Detect which cell encompasses the target text, then output its (x, y) center coordinate. 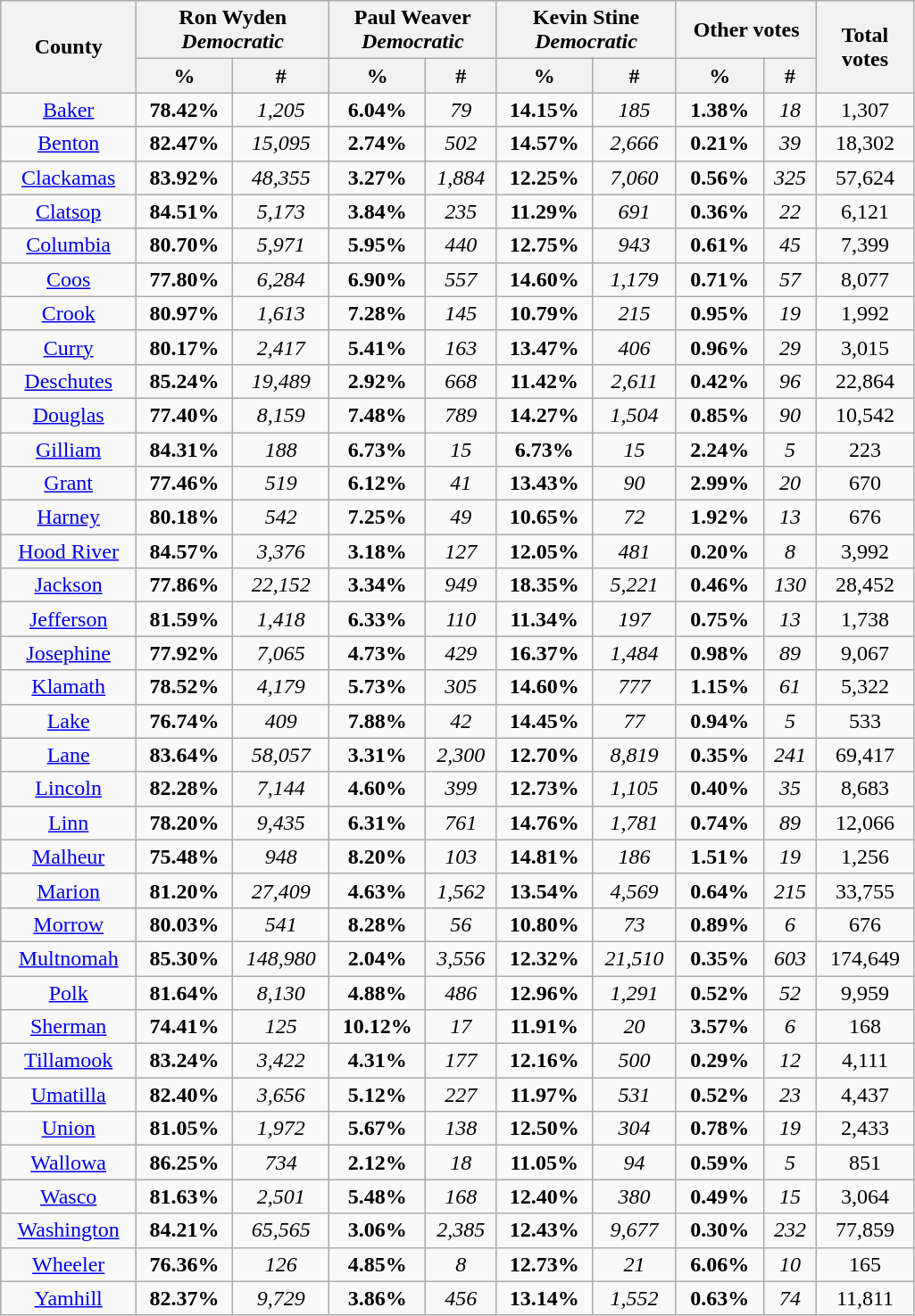
10.65% (545, 517)
1,179 (634, 279)
5.67% (378, 1129)
5,173 (281, 211)
Grant (69, 484)
Clackamas (69, 178)
456 (461, 1298)
45 (790, 245)
6.90% (378, 279)
440 (461, 245)
78.52% (185, 687)
80.97% (185, 313)
3.18% (378, 551)
Ron WydenDemocratic (233, 30)
4.88% (378, 993)
5.12% (378, 1095)
74.41% (185, 1027)
304 (634, 1129)
7.25% (378, 517)
4,569 (634, 890)
9,067 (865, 653)
2.04% (378, 958)
0.42% (720, 381)
8,819 (634, 755)
4,179 (281, 687)
74 (790, 1298)
241 (790, 755)
10.12% (378, 1027)
83.64% (185, 755)
0.75% (720, 619)
11,811 (865, 1298)
80.70% (185, 245)
Malheur (69, 857)
Other votes (746, 30)
Lake (69, 721)
48,355 (281, 178)
3,992 (865, 551)
12.50% (545, 1129)
Totalvotes (865, 46)
Klamath (69, 687)
18,302 (865, 144)
0.29% (720, 1061)
0.21% (720, 144)
33,755 (865, 890)
4.85% (378, 1264)
5,971 (281, 245)
12.16% (545, 1061)
76.74% (185, 721)
77.86% (185, 585)
227 (461, 1095)
12.75% (545, 245)
1,484 (634, 653)
5.73% (378, 687)
4,437 (865, 1095)
3.84% (378, 211)
1,884 (461, 178)
0.59% (720, 1163)
481 (634, 551)
8.28% (378, 924)
6.12% (378, 484)
0.56% (720, 178)
145 (461, 313)
81.05% (185, 1129)
6.33% (378, 619)
851 (865, 1163)
4.73% (378, 653)
1.38% (720, 110)
110 (461, 619)
3.06% (378, 1230)
78.42% (185, 110)
81.64% (185, 993)
Wasco (69, 1196)
77.46% (185, 484)
1.51% (720, 857)
Tillamook (69, 1061)
531 (634, 1095)
0.95% (720, 313)
14.45% (545, 721)
82.28% (185, 789)
6,284 (281, 279)
0.61% (720, 245)
0.36% (720, 211)
12.40% (545, 1196)
127 (461, 551)
103 (461, 857)
13.47% (545, 347)
18.35% (545, 585)
3.57% (720, 1027)
35 (790, 789)
82.37% (185, 1298)
86.25% (185, 1163)
2.24% (720, 449)
80.03% (185, 924)
197 (634, 619)
19,489 (281, 381)
81.20% (185, 890)
72 (634, 517)
163 (461, 347)
8,683 (865, 789)
0.74% (720, 823)
8,077 (865, 279)
Douglas (69, 415)
69,417 (865, 755)
948 (281, 857)
519 (281, 484)
Benton (69, 144)
75.48% (185, 857)
2,417 (281, 347)
0.64% (720, 890)
Crook (69, 313)
10,542 (865, 415)
49 (461, 517)
12 (790, 1061)
541 (281, 924)
1,256 (865, 857)
Linn (69, 823)
Wallowa (69, 1163)
7.28% (378, 313)
3,656 (281, 1095)
12.32% (545, 958)
9,959 (865, 993)
1,418 (281, 619)
2,300 (461, 755)
949 (461, 585)
165 (865, 1264)
13.14% (545, 1298)
8,159 (281, 415)
6.06% (720, 1264)
22,152 (281, 585)
8.20% (378, 857)
1,562 (461, 890)
11.29% (545, 211)
14.27% (545, 415)
17 (461, 1027)
943 (634, 245)
77,859 (865, 1230)
4.31% (378, 1061)
7.88% (378, 721)
761 (461, 823)
21,510 (634, 958)
0.40% (720, 789)
3,015 (865, 347)
84.57% (185, 551)
Polk (69, 993)
84.21% (185, 1230)
3.34% (378, 585)
2.99% (720, 484)
14.15% (545, 110)
1,504 (634, 415)
12.96% (545, 993)
14.76% (545, 823)
235 (461, 211)
77.92% (185, 653)
Multnomah (69, 958)
1,552 (634, 1298)
76.36% (185, 1264)
85.30% (185, 958)
Jackson (69, 585)
12.70% (545, 755)
80.17% (185, 347)
Washington (69, 1230)
County (69, 46)
96 (790, 381)
409 (281, 721)
81.63% (185, 1196)
5.48% (378, 1196)
1,992 (865, 313)
130 (790, 585)
58,057 (281, 755)
399 (461, 789)
Harney (69, 517)
5,322 (865, 687)
186 (634, 857)
84.31% (185, 449)
57,624 (865, 178)
4,111 (865, 1061)
0.49% (720, 1196)
15,095 (281, 144)
13.54% (545, 890)
Hood River (69, 551)
82.47% (185, 144)
5.95% (378, 245)
6,121 (865, 211)
1,205 (281, 110)
85.24% (185, 381)
14.57% (545, 144)
12.05% (545, 551)
6.04% (378, 110)
7,399 (865, 245)
11.42% (545, 381)
3.31% (378, 755)
1,105 (634, 789)
Paul WeaverDemocratic (412, 30)
2,611 (634, 381)
84.51% (185, 211)
5,221 (634, 585)
Curry (69, 347)
61 (790, 687)
777 (634, 687)
10.79% (545, 313)
12.25% (545, 178)
4.63% (378, 890)
14.81% (545, 857)
533 (865, 721)
42 (461, 721)
325 (790, 178)
11.34% (545, 619)
10 (790, 1264)
6.31% (378, 823)
Coos (69, 279)
0.46% (720, 585)
22,864 (865, 381)
Lincoln (69, 789)
21 (634, 1264)
Umatilla (69, 1095)
406 (634, 347)
81.59% (185, 619)
7,060 (634, 178)
57 (790, 279)
500 (634, 1061)
0.78% (720, 1129)
52 (790, 993)
10.80% (545, 924)
232 (790, 1230)
2,666 (634, 144)
185 (634, 110)
3.86% (378, 1298)
3.27% (378, 178)
1,613 (281, 313)
3,064 (865, 1196)
0.71% (720, 279)
16.37% (545, 653)
94 (634, 1163)
2,433 (865, 1129)
0.89% (720, 924)
56 (461, 924)
Clatsop (69, 211)
9,729 (281, 1298)
8,130 (281, 993)
11.91% (545, 1027)
29 (790, 347)
557 (461, 279)
668 (461, 381)
9,435 (281, 823)
223 (865, 449)
670 (865, 484)
3,422 (281, 1061)
12,066 (865, 823)
177 (461, 1061)
188 (281, 449)
0.30% (720, 1230)
73 (634, 924)
603 (790, 958)
Union (69, 1129)
9,677 (634, 1230)
11.97% (545, 1095)
27,409 (281, 890)
0.63% (720, 1298)
77.40% (185, 415)
28,452 (865, 585)
41 (461, 484)
Kevin StineDemocratic (586, 30)
83.24% (185, 1061)
78.20% (185, 823)
125 (281, 1027)
39 (790, 144)
2,501 (281, 1196)
77 (634, 721)
7,065 (281, 653)
77.80% (185, 279)
0.85% (720, 415)
542 (281, 517)
1,781 (634, 823)
2.12% (378, 1163)
Marion (69, 890)
305 (461, 687)
Jefferson (69, 619)
83.92% (185, 178)
429 (461, 653)
502 (461, 144)
Sherman (69, 1027)
Morrow (69, 924)
174,649 (865, 958)
789 (461, 415)
7,144 (281, 789)
0.98% (720, 653)
0.94% (720, 721)
2.74% (378, 144)
3,376 (281, 551)
4.60% (378, 789)
380 (634, 1196)
Josephine (69, 653)
Wheeler (69, 1264)
486 (461, 993)
126 (281, 1264)
1,972 (281, 1129)
22 (790, 211)
11.05% (545, 1163)
3,556 (461, 958)
0.20% (720, 551)
Baker (69, 110)
80.18% (185, 517)
148,980 (281, 958)
1,291 (634, 993)
23 (790, 1095)
691 (634, 211)
1,738 (865, 619)
Deschutes (69, 381)
734 (281, 1163)
12.43% (545, 1230)
65,565 (281, 1230)
1,307 (865, 110)
2,385 (461, 1230)
Gilliam (69, 449)
Yamhill (69, 1298)
13.43% (545, 484)
Lane (69, 755)
5.41% (378, 347)
79 (461, 110)
0.96% (720, 347)
138 (461, 1129)
82.40% (185, 1095)
7.48% (378, 415)
1.92% (720, 517)
1.15% (720, 687)
Columbia (69, 245)
2.92% (378, 381)
